Determine the (x, y) coordinate at the center of the cell enclosing the given text.  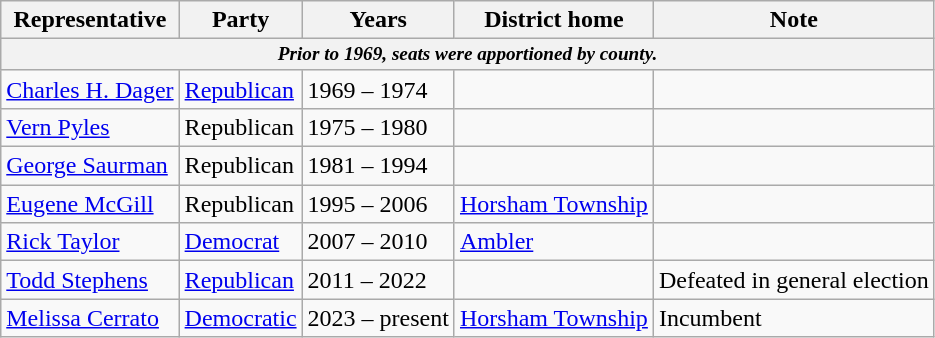
George Saurman (90, 166)
1975 – 1980 (378, 128)
Melissa Cerrato (90, 318)
2007 – 2010 (378, 242)
Note (794, 20)
Todd Stephens (90, 280)
Representative (90, 20)
Charles H. Dager (90, 89)
Eugene McGill (90, 204)
Party (240, 20)
Prior to 1969, seats were apportioned by county. (468, 55)
1969 – 1974 (378, 89)
Ambler (554, 242)
Years (378, 20)
1995 – 2006 (378, 204)
District home (554, 20)
2023 – present (378, 318)
Defeated in general election (794, 280)
2011 – 2022 (378, 280)
Vern Pyles (90, 128)
Incumbent (794, 318)
Rick Taylor (90, 242)
1981 – 1994 (378, 166)
Democrat (240, 242)
Democratic (240, 318)
